Identify which cell holds the provided text, then report its (X, Y) central coordinate. 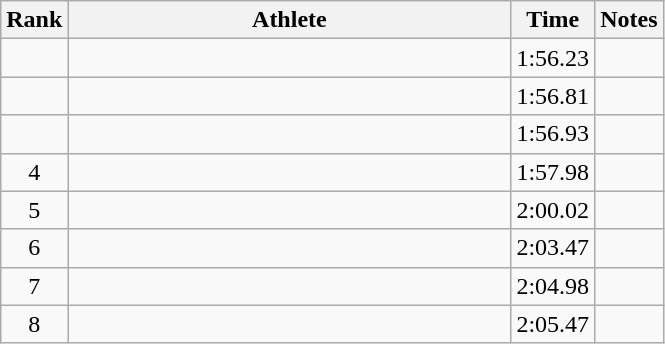
2:05.47 (553, 324)
6 (34, 248)
Rank (34, 20)
8 (34, 324)
7 (34, 286)
5 (34, 210)
1:56.81 (553, 96)
2:04.98 (553, 286)
Notes (629, 20)
1:56.93 (553, 134)
1:56.23 (553, 58)
Athlete (290, 20)
4 (34, 172)
1:57.98 (553, 172)
2:00.02 (553, 210)
Time (553, 20)
2:03.47 (553, 248)
